Scan for the cell matching the given text and deliver its (x, y) coordinate at center. 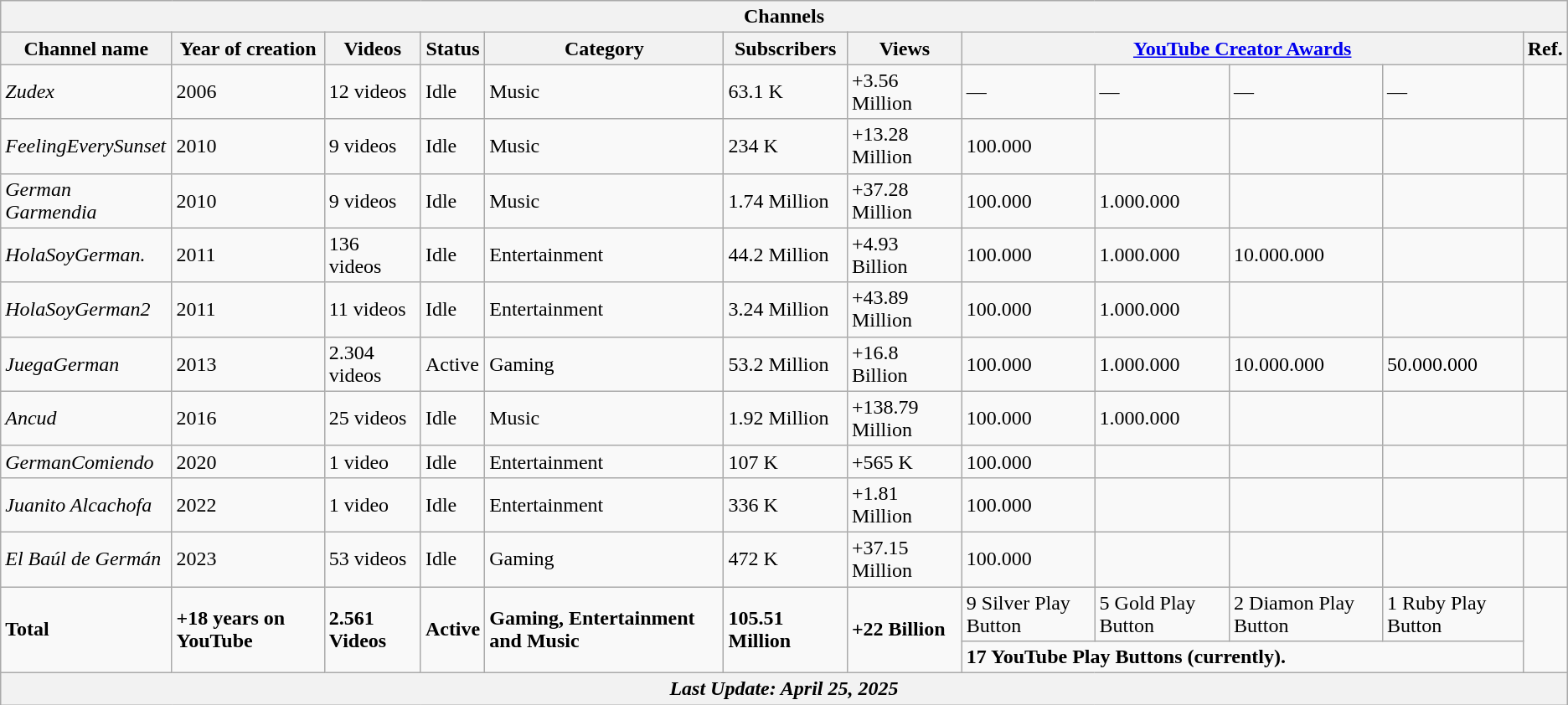
+37.15 Million (905, 559)
Year of creation (248, 49)
50.000.000 (1452, 363)
2013 (248, 363)
El Baúl de Germán (86, 559)
+3.56 Million (905, 92)
2.561 Videos (372, 630)
5 Gold Play Button (1162, 613)
HolaSoyGerman. (86, 255)
472 K (786, 559)
336 K (786, 504)
+13.28 Million (905, 146)
+138.79 Million (905, 419)
1.74 Million (786, 201)
JuegaGerman (86, 363)
Channels (784, 17)
1 Ruby Play Button (1452, 613)
Last Update: April 25, 2025 (784, 689)
234 K (786, 146)
Zudex (86, 92)
+22 Billion (905, 630)
3.24 Million (786, 310)
44.2 Million (786, 255)
53.2 Million (786, 363)
Ancud (86, 419)
Total (86, 630)
1.92 Million (786, 419)
107 K (786, 461)
2006 (248, 92)
Category (605, 49)
Views (905, 49)
53 videos (372, 559)
12 videos (372, 92)
Ref. (1545, 49)
German Garmendia (86, 201)
2023 (248, 559)
Juanito Alcachofa (86, 504)
25 videos (372, 419)
+1.81 Million (905, 504)
11 videos (372, 310)
GermanComiendo (86, 461)
Subscribers (786, 49)
+16.8 Billion (905, 363)
9 Silver Play Button (1029, 613)
2020 (248, 461)
105.51 Million (786, 630)
2.304 videos (372, 363)
YouTube Creator Awards (1242, 49)
HolaSoyGerman2 (86, 310)
Gaming, Entertainment and Music (605, 630)
Channel name (86, 49)
136 videos (372, 255)
+4.93 Billion (905, 255)
2016 (248, 419)
+43.89 Million (905, 310)
Videos (372, 49)
+565 K (905, 461)
2 Diamon Play Button (1307, 613)
+18 years on YouTube (248, 630)
63.1 K (786, 92)
2022 (248, 504)
FeelingEverySunset (86, 146)
Status (452, 49)
+37.28 Million (905, 201)
17 YouTube Play Buttons (currently). (1242, 657)
